Search for the cell housing the specified text and yield its [x, y] center coordinate. 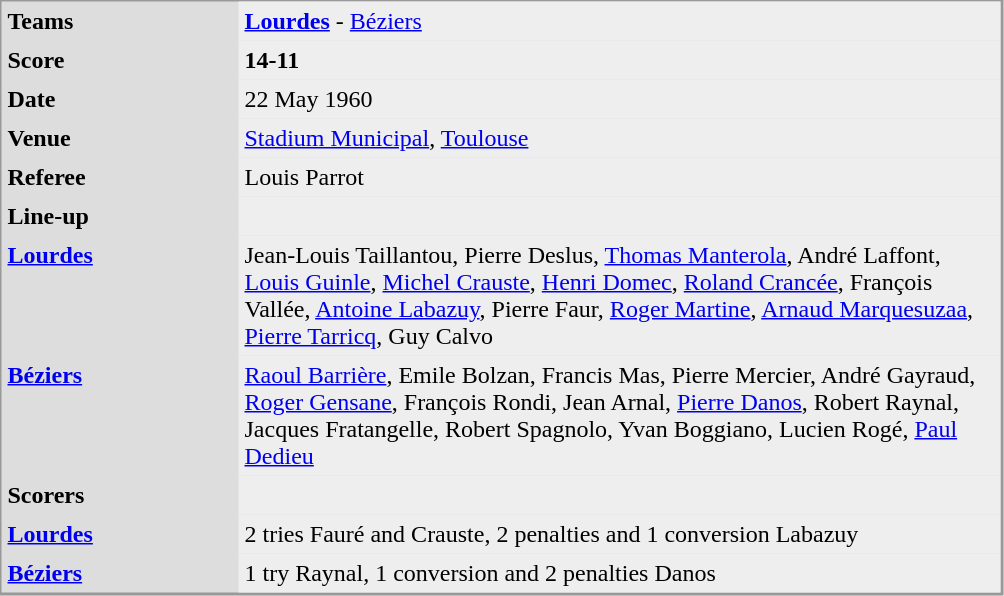
Venue [120, 138]
22 May 1960 [619, 100]
Scorers [120, 496]
Lourdes - Béziers [619, 22]
Teams [120, 22]
1 try Raynal, 1 conversion and 2 penalties Danos [619, 574]
Referee [120, 178]
Louis Parrot [619, 178]
2 tries Fauré and Crauste, 2 penalties and 1 conversion Labazuy [619, 534]
14-11 [619, 60]
Line-up [120, 216]
Date [120, 100]
Stadium Municipal, Toulouse [619, 138]
Score [120, 60]
